Search for the cell housing the specified text and yield its (X, Y) center coordinate. 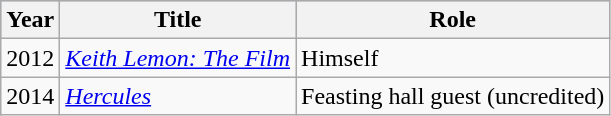
Hercules (178, 96)
Year (30, 20)
Himself (453, 58)
Keith Lemon: The Film (178, 58)
Role (453, 20)
2012 (30, 58)
2014 (30, 96)
Feasting hall guest (uncredited) (453, 96)
Title (178, 20)
